Detect which cell encompasses the target text, then output its [x, y] center coordinate. 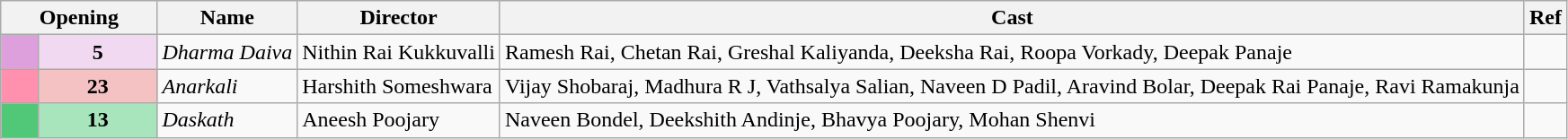
Cast [1012, 18]
Anarkali [227, 86]
Director [399, 18]
Vijay Shobaraj, Madhura R J, Vathsalya Salian, Naveen D Padil, Aravind Bolar, Deepak Rai Panaje, Ravi Ramakunja [1012, 86]
Dharma Daiva [227, 52]
Naveen Bondel, Deekshith Andinje, Bhavya Poojary, Mohan Shenvi [1012, 120]
Daskath [227, 120]
Ref [1546, 18]
23 [98, 86]
Harshith Someshwara [399, 86]
5 [98, 52]
Aneesh Poojary [399, 120]
Ramesh Rai, Chetan Rai, Greshal Kaliyanda, Deeksha Rai, Roopa Vorkady, Deepak Panaje [1012, 52]
Opening [79, 18]
Name [227, 18]
Nithin Rai Kukkuvalli [399, 52]
13 [98, 120]
